Provide the [x, y] coordinate of the cell's center where the given text is located.  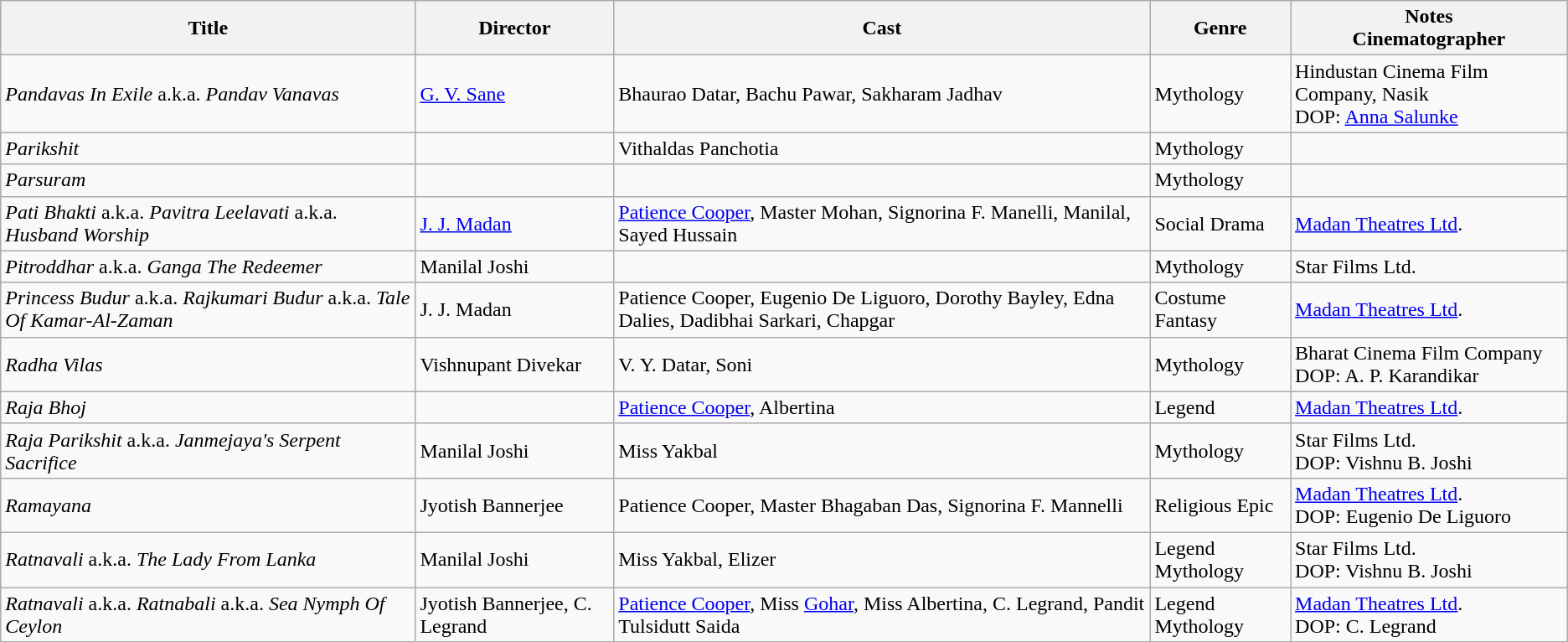
Madan Theatres Ltd.DOP: C. Legrand [1429, 614]
Princess Budur a.k.a. Rajkumari Budur a.k.a. Tale Of Kamar-Al-Zaman [208, 310]
Hindustan Cinema Film Company, NasikDOP: Anna Salunke [1429, 94]
Bharat Cinema Film CompanyDOP: A. P. Karandikar [1429, 364]
Legend [1220, 407]
Ratnavali a.k.a. Ratnabali a.k.a. Sea Nymph Of Ceylon [208, 614]
Ratnavali a.k.a. The Lady From Lanka [208, 560]
Parikshit [208, 148]
Costume Fantasy [1220, 310]
Vishnupant Divekar [514, 364]
Miss Yakbal [882, 451]
Patience Cooper, Eugenio De Liguoro, Dorothy Bayley, Edna Dalies, Dadibhai Sarkari, Chapgar [882, 310]
Pati Bhakti a.k.a. Pavitra Leelavati a.k.a. Husband Worship [208, 223]
Patience Cooper, Master Bhagaban Das, Signorina F. Mannelli [882, 505]
Star Films Ltd. [1429, 267]
Parsuram [208, 180]
Madan Theatres Ltd.DOP: Eugenio De Liguoro [1429, 505]
V. Y. Datar, Soni [882, 364]
Patience Cooper, Master Mohan, Signorina F. Manelli, Manilal, Sayed Hussain [882, 223]
Religious Epic [1220, 505]
Bhaurao Datar, Bachu Pawar, Sakharam Jadhav [882, 94]
Cast [882, 28]
Patience Cooper, Miss Gohar, Miss Albertina, C. Legrand, Pandit Tulsidutt Saida [882, 614]
G. V. Sane [514, 94]
Vithaldas Panchotia [882, 148]
Director [514, 28]
Pandavas In Exile a.k.a. Pandav Vanavas [208, 94]
Patience Cooper, Albertina [882, 407]
Ramayana [208, 505]
Jyotish Bannerjee, C. Legrand [514, 614]
Title [208, 28]
NotesCinematographer [1429, 28]
Miss Yakbal, Elizer [882, 560]
Pitroddhar a.k.a. Ganga The Redeemer [208, 267]
Radha Vilas [208, 364]
Jyotish Bannerjee [514, 505]
Raja Parikshit a.k.a. Janmejaya's Serpent Sacrifice [208, 451]
Social Drama [1220, 223]
Genre [1220, 28]
Raja Bhoj [208, 407]
